Provide the (x, y) coordinate of the cell's center where the given text is located.  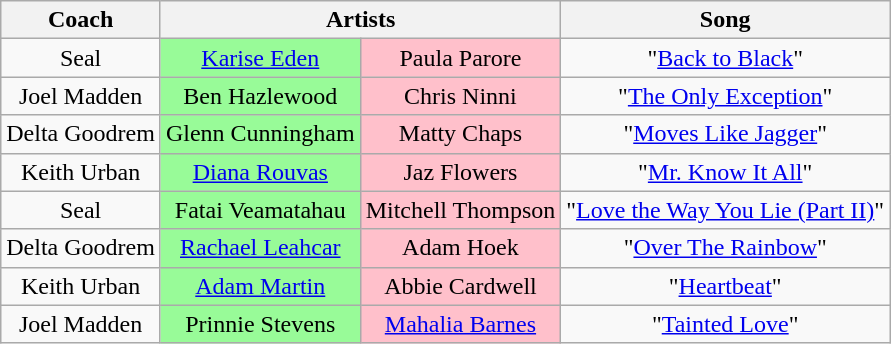
Jaz Flowers (460, 172)
Mahalia Barnes (460, 324)
Matty Chaps (460, 134)
Paula Parore (460, 58)
Abbie Cardwell (460, 286)
Fatai Veamatahau (260, 210)
Karise Eden (260, 58)
"Heartbeat" (726, 286)
"Love the Way You Lie (Part II)" (726, 210)
Adam Hoek (460, 248)
Song (726, 20)
"The Only Exception" (726, 96)
Glenn Cunningham (260, 134)
"Over The Rainbow" (726, 248)
Coach (81, 20)
"Moves Like Jagger" (726, 134)
Ben Hazlewood (260, 96)
"Back to Black" (726, 58)
Diana Rouvas (260, 172)
Mitchell Thompson (460, 210)
"Tainted Love" (726, 324)
Artists (360, 20)
Chris Ninni (460, 96)
Prinnie Stevens (260, 324)
"Mr. Know It All" (726, 172)
Adam Martin (260, 286)
Rachael Leahcar (260, 248)
